Locate the cell with the specified text and output its [X, Y] center coordinate. 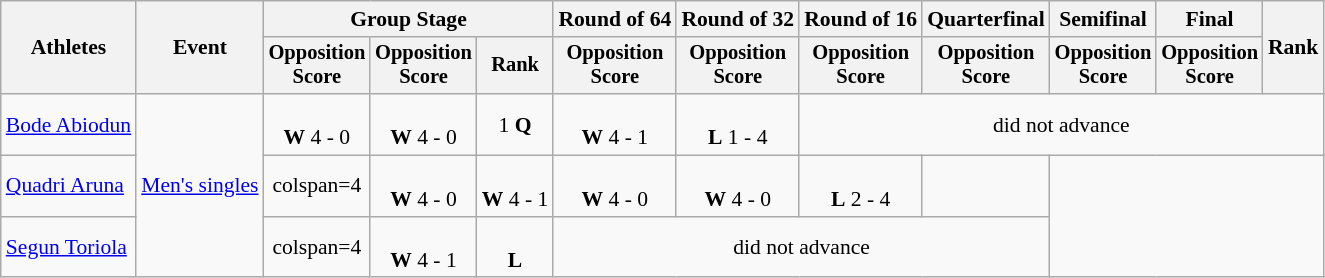
Final [1210, 19]
Group Stage [409, 19]
Quadri Aruna [68, 186]
Semifinal [1104, 19]
Segun Toriola [68, 248]
1 Q [516, 124]
L 1 - 4 [738, 124]
L [516, 248]
Athletes [68, 48]
Men's singles [200, 186]
Quarterfinal [986, 19]
Event [200, 48]
Round of 16 [860, 19]
Bode Abiodun [68, 124]
L 2 - 4 [860, 186]
Round of 64 [614, 19]
Round of 32 [738, 19]
